Extract the [X, Y] coordinate from the center of the cell holding the provided text.  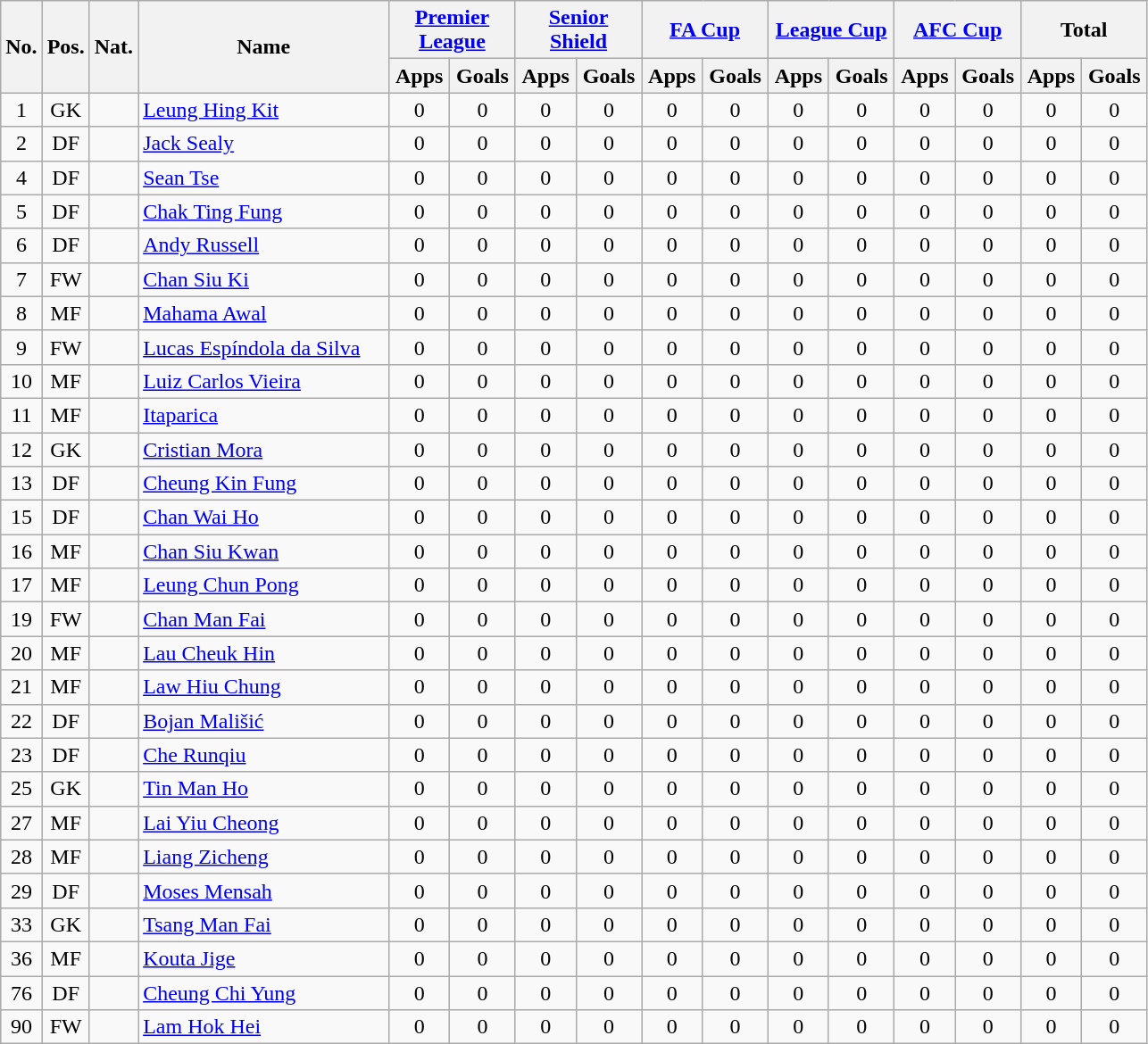
FA Cup [705, 30]
Sean Tse [264, 178]
Chak Ting Fung [264, 211]
2 [21, 144]
9 [21, 347]
23 [21, 755]
League Cup [831, 30]
20 [21, 653]
Name [264, 46]
Chan Wai Ho [264, 518]
90 [21, 1027]
Andy Russell [264, 245]
11 [21, 415]
Bojan Mališić [264, 721]
Law Hiu Chung [264, 687]
Luiz Carlos Vieira [264, 381]
29 [21, 891]
Lau Cheuk Hin [264, 653]
Moses Mensah [264, 891]
17 [21, 585]
Itaparica [264, 415]
Tin Man Ho [264, 789]
Che Runqiu [264, 755]
21 [21, 687]
Leung Hing Kit [264, 110]
Jack Sealy [264, 144]
Tsang Man Fai [264, 924]
6 [21, 245]
Cheung Kin Fung [264, 484]
36 [21, 958]
Chan Man Fai [264, 619]
Liang Zicheng [264, 857]
Nat. [113, 46]
Chan Siu Kwan [264, 551]
Lai Yiu Cheong [264, 823]
4 [21, 178]
Pos. [66, 46]
8 [21, 313]
Cristian Mora [264, 449]
Mahama Awal [264, 313]
25 [21, 789]
15 [21, 518]
Senior Shield [578, 30]
16 [21, 551]
76 [21, 993]
10 [21, 381]
Premier League [453, 30]
28 [21, 857]
19 [21, 619]
Total [1084, 30]
27 [21, 823]
22 [21, 721]
Leung Chun Pong [264, 585]
12 [21, 449]
1 [21, 110]
Lam Hok Hei [264, 1027]
Lucas Espíndola da Silva [264, 347]
5 [21, 211]
7 [21, 279]
33 [21, 924]
No. [21, 46]
Chan Siu Ki [264, 279]
13 [21, 484]
AFC Cup [958, 30]
Kouta Jige [264, 958]
Cheung Chi Yung [264, 993]
